Determine the (x, y) coordinate at the center of the cell enclosing the given text.  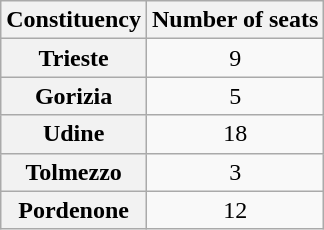
Pordenone (74, 210)
12 (234, 210)
Trieste (74, 58)
3 (234, 172)
18 (234, 134)
Number of seats (234, 20)
Tolmezzo (74, 172)
9 (234, 58)
Gorizia (74, 96)
Udine (74, 134)
5 (234, 96)
Constituency (74, 20)
